Find where the given text appears and provide that cell's center as [X, Y] coordinate. 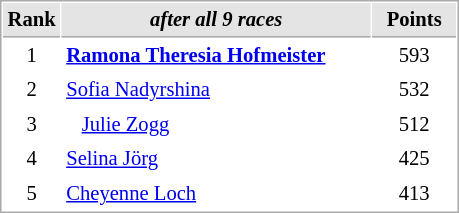
512 [414, 124]
5 [32, 194]
Ramona Theresia Hofmeister [216, 56]
Points [414, 20]
3 [32, 124]
1 [32, 56]
Julie Zogg [216, 124]
after all 9 races [216, 20]
532 [414, 90]
413 [414, 194]
Cheyenne Loch [216, 194]
Sofia Nadyrshina [216, 90]
593 [414, 56]
Rank [32, 20]
425 [414, 158]
2 [32, 90]
4 [32, 158]
Selina Jörg [216, 158]
